Output the (x, y) coordinate of the center of the cell containing the given text.  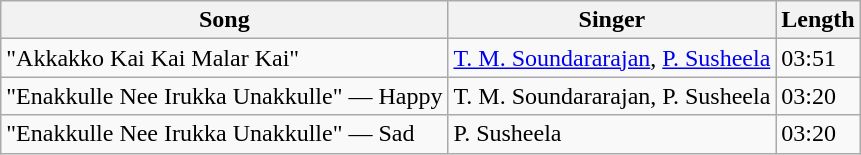
P. Susheela (612, 134)
"Enakkulle Nee Irukka Unakkulle" — Happy (224, 96)
"Enakkulle Nee Irukka Unakkulle" — Sad (224, 134)
Singer (612, 20)
Length (818, 20)
Song (224, 20)
03:51 (818, 58)
"Akkakko Kai Kai Malar Kai" (224, 58)
